Return (X, Y) of the center of cell containing provided text 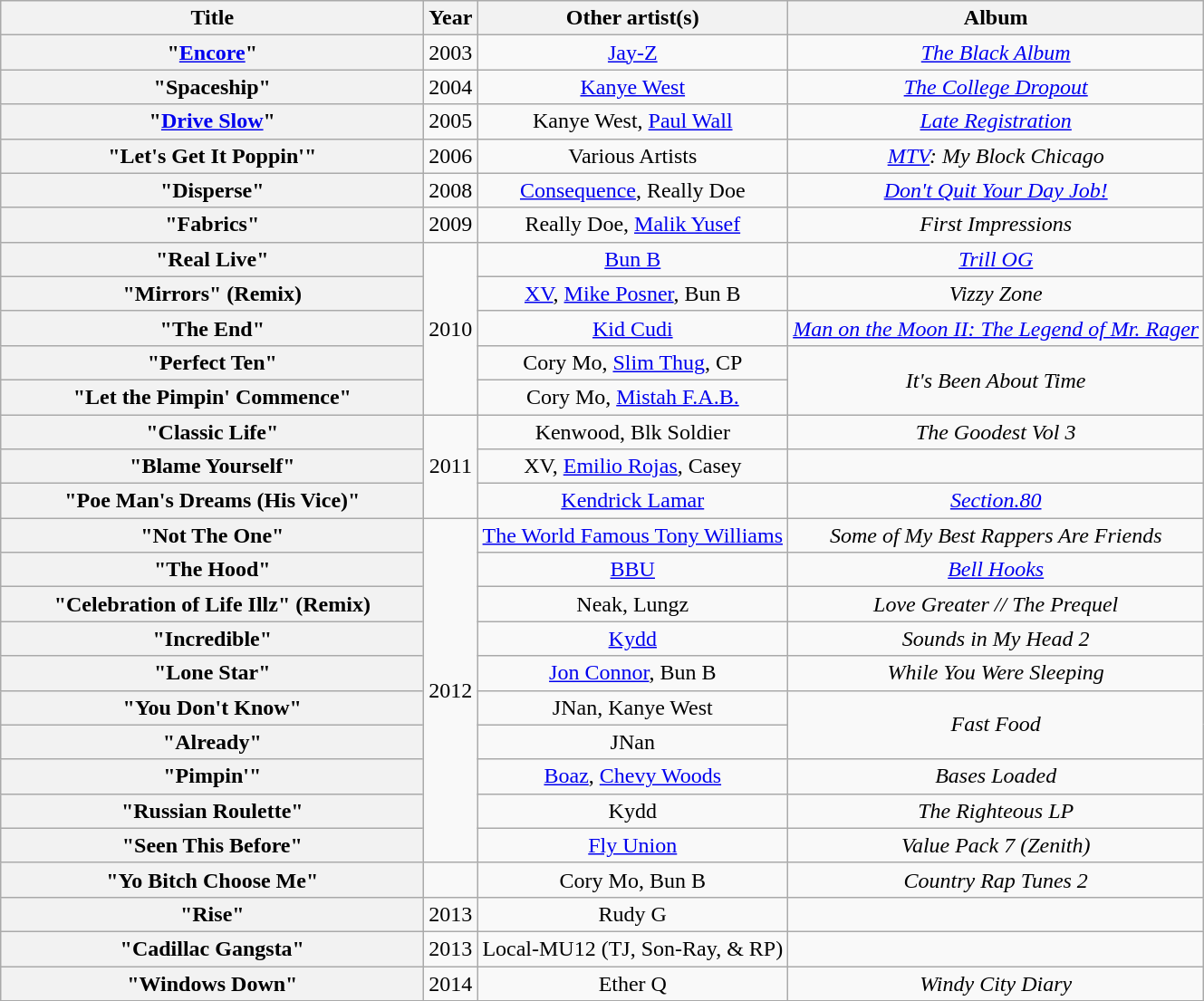
The Righteous LP (997, 811)
The College Dropout (997, 87)
Section.80 (997, 501)
"Windows Down" (212, 983)
Jay-Z (632, 53)
Neak, Lungz (632, 604)
"Incredible" (212, 639)
"Poe Man's Dreams (His Vice)" (212, 501)
Various Artists (632, 156)
The World Famous Tony Williams (632, 535)
BBU (632, 570)
"Pimpin'" (212, 776)
2014 (451, 983)
Country Rap Tunes 2 (997, 880)
Some of My Best Rappers Are Friends (997, 535)
Bases Loaded (997, 776)
"Celebration of Life Illz" (Remix) (212, 604)
Cory Mo, Mistah F.A.B. (632, 397)
Fly Union (632, 845)
2010 (451, 328)
Windy City Diary (997, 983)
2004 (451, 87)
"Blame Yourself" (212, 467)
"Let's Get It Poppin'" (212, 156)
"Drive Slow" (212, 121)
"Rise" (212, 914)
JNan, Kanye West (632, 707)
Cory Mo, Bun B (632, 880)
2012 (451, 690)
"Yo Bitch Choose Me" (212, 880)
Consequence, Really Doe (632, 190)
"The Hood" (212, 570)
Rudy G (632, 914)
"You Don't Know" (212, 707)
2009 (451, 225)
2006 (451, 156)
"Encore" (212, 53)
Sounds in My Head 2 (997, 639)
2005 (451, 121)
Late Registration (997, 121)
"The End" (212, 328)
Value Pack 7 (Zenith) (997, 845)
It's Been About Time (997, 380)
2003 (451, 53)
Really Doe, Malik Yusef (632, 225)
JNan (632, 742)
Boaz, Chevy Woods (632, 776)
Trill OG (997, 259)
"Classic Life" (212, 432)
"Lone Star" (212, 673)
MTV: My Block Chicago (997, 156)
2008 (451, 190)
Man on the Moon II: The Legend of Mr. Rager (997, 328)
The Black Album (997, 53)
Vizzy Zone (997, 294)
"Real Live" (212, 259)
Bun B (632, 259)
Other artist(s) (632, 18)
"Russian Roulette" (212, 811)
"Not The One" (212, 535)
"Let the Pimpin' Commence" (212, 397)
Kenwood, Blk Soldier (632, 432)
Ether Q (632, 983)
While You Were Sleeping (997, 673)
First Impressions (997, 225)
Jon Connor, Bun B (632, 673)
"Disperse" (212, 190)
Title (212, 18)
Kid Cudi (632, 328)
XV, Mike Posner, Bun B (632, 294)
Kendrick Lamar (632, 501)
"Already" (212, 742)
Local-MU12 (TJ, Son-Ray, & RP) (632, 948)
"Mirrors" (Remix) (212, 294)
"Seen This Before" (212, 845)
Year (451, 18)
2011 (451, 467)
"Cadillac Gangsta" (212, 948)
Album (997, 18)
Kanye West, Paul Wall (632, 121)
Love Greater // The Prequel (997, 604)
Cory Mo, Slim Thug, CP (632, 362)
Kanye West (632, 87)
XV, Emilio Rojas, Casey (632, 467)
"Perfect Ten" (212, 362)
"Spaceship" (212, 87)
Don't Quit Your Day Job! (997, 190)
Bell Hooks (997, 570)
The Goodest Vol 3 (997, 432)
"Fabrics" (212, 225)
Fast Food (997, 725)
